Find where the given text appears and provide that cell's center as [X, Y] coordinate. 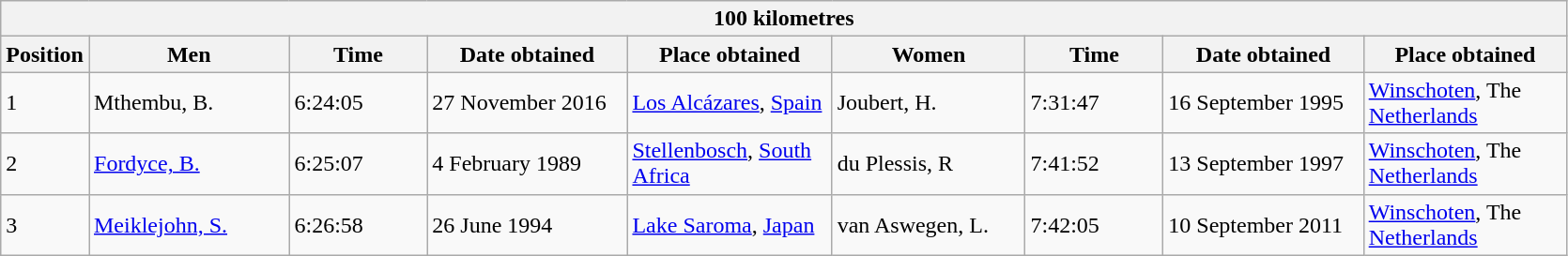
6:25:07 [359, 163]
Men [188, 54]
6:24:05 [359, 103]
Mthembu, B. [188, 103]
7:41:52 [1095, 163]
1 [45, 103]
10 September 2011 [1264, 225]
Meiklejohn, S. [188, 225]
100 kilometres [784, 19]
26 June 1994 [528, 225]
4 February 1989 [528, 163]
27 November 2016 [528, 103]
13 September 1997 [1264, 163]
van Aswegen, L. [929, 225]
7:31:47 [1095, 103]
du Plessis, R [929, 163]
2 [45, 163]
Position [45, 54]
Stellenbosch, South Africa [730, 163]
3 [45, 225]
Women [929, 54]
Lake Saroma, Japan [730, 225]
16 September 1995 [1264, 103]
Joubert, H. [929, 103]
Los Alcázares, Spain [730, 103]
7:42:05 [1095, 225]
Fordyce, B. [188, 163]
6:26:58 [359, 225]
